From the cell containing the given text, extract its center point as [X, Y] coordinate. 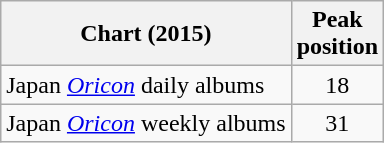
Japan Oricon weekly albums [146, 123]
18 [337, 85]
31 [337, 123]
Chart (2015) [146, 34]
Peakposition [337, 34]
Japan Oricon daily albums [146, 85]
